Determine the [X, Y] coordinate at the center of the cell enclosing the given text.  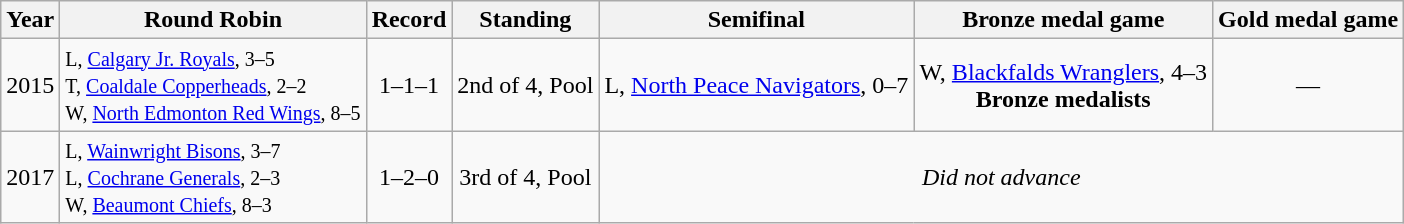
1–1–1 [409, 85]
W, Blackfalds Wranglers, 4–3Bronze medalists [1064, 85]
L, North Peace Navigators, 0–7 [756, 85]
1–2–0 [409, 177]
L, Wainwright Bisons, 3–7L, Cochrane Generals, 2–3W, Beaumont Chiefs, 8–3 [213, 177]
2nd of 4, Pool [526, 85]
2017 [30, 177]
Standing [526, 20]
— [1308, 85]
Record [409, 20]
Bronze medal game [1064, 20]
2015 [30, 85]
Did not advance [1002, 177]
L, Calgary Jr. Royals, 3–5T, Coaldale Copperheads, 2–2W, North Edmonton Red Wings, 8–5 [213, 85]
Gold medal game [1308, 20]
Semifinal [756, 20]
3rd of 4, Pool [526, 177]
Year [30, 20]
Round Robin [213, 20]
